From the cell containing the given text, extract its center point as [X, Y] coordinate. 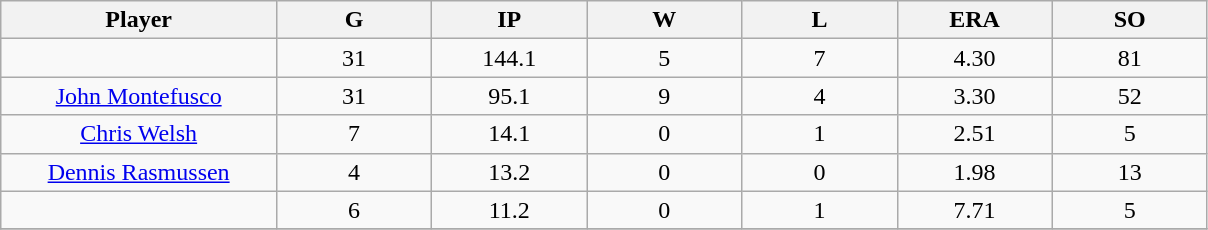
81 [1130, 58]
3.30 [974, 96]
SO [1130, 20]
John Montefusco [139, 96]
2.51 [974, 134]
IP [510, 20]
13 [1130, 172]
144.1 [510, 58]
11.2 [510, 210]
G [354, 20]
ERA [974, 20]
14.1 [510, 134]
95.1 [510, 96]
Player [139, 20]
52 [1130, 96]
L [820, 20]
Chris Welsh [139, 134]
13.2 [510, 172]
6 [354, 210]
4.30 [974, 58]
W [664, 20]
1.98 [974, 172]
Dennis Rasmussen [139, 172]
7.71 [974, 210]
9 [664, 96]
